Locate the cell with the specified text and output its [X, Y] center coordinate. 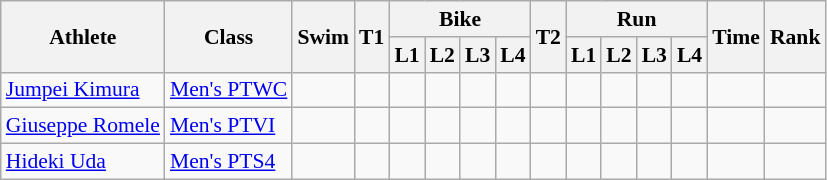
Men's PTS4 [228, 162]
Rank [796, 36]
Giuseppe Romele [83, 126]
Athlete [83, 36]
Time [736, 36]
Men's PTVI [228, 126]
Men's PTWC [228, 90]
Hideki Uda [83, 162]
T1 [372, 36]
Bike [460, 19]
T2 [548, 36]
Jumpei Kimura [83, 90]
Swim [323, 36]
Class [228, 36]
Run [636, 19]
